Locate the cell with the specified text and output its [x, y] center coordinate. 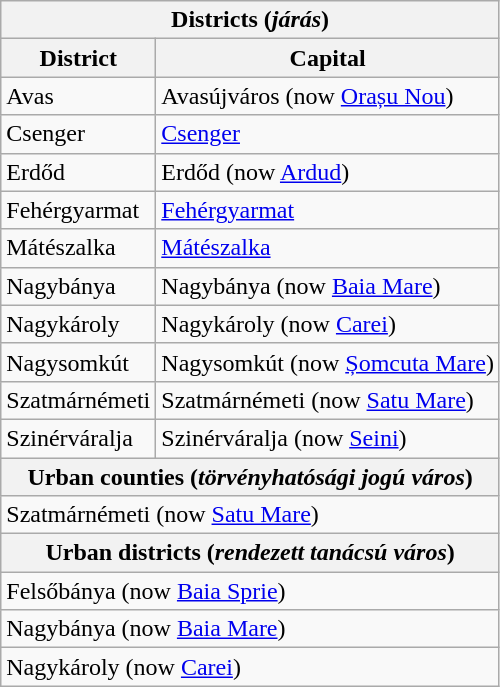
Szatmárnémeti [78, 400]
Nagysomkút [78, 362]
Nagysomkút (now Șomcuta Mare) [328, 362]
Szinérváralja [78, 438]
Urban districts (rendezett tanácsú város) [250, 553]
Avasújváros (now Orașu Nou) [328, 96]
Erdőd (now Ardud) [328, 172]
Avas [78, 96]
Erdőd [78, 172]
Szinérváralja (now Seini) [328, 438]
Felsőbánya (now Baia Sprie) [250, 591]
Capital [328, 58]
District [78, 58]
Nagykároly [78, 324]
Nagybánya [78, 286]
Urban counties (törvényhatósági jogú város) [250, 477]
Districts (járás) [250, 20]
